For the text-containing cell, return its midpoint in (x, y) coordinate format. 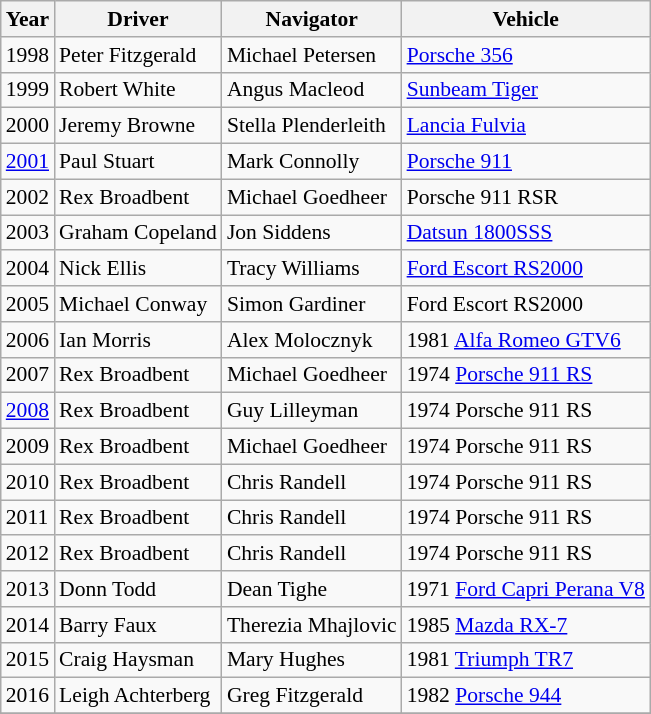
1982 Porsche 944 (526, 696)
Stella Plenderleith (312, 126)
Simon Gardiner (312, 304)
2010 (28, 482)
2011 (28, 518)
2005 (28, 304)
Leigh Achterberg (138, 696)
Robert White (138, 90)
Tracy Williams (312, 269)
Jon Siddens (312, 233)
2006 (28, 340)
Paul Stuart (138, 162)
1981 Triumph TR7 (526, 660)
Angus Macleod (312, 90)
2016 (28, 696)
Therezia Mhajlovic (312, 625)
Porsche 911 (526, 162)
1985 Mazda RX-7 (526, 625)
Lancia Fulvia (526, 126)
Dean Tighe (312, 589)
2015 (28, 660)
Alex Molocznyk (312, 340)
2003 (28, 233)
Peter Fitzgerald (138, 55)
1998 (28, 55)
2008 (28, 411)
Year (28, 19)
2001 (28, 162)
Nick Ellis (138, 269)
Donn Todd (138, 589)
Vehicle (526, 19)
Michael Petersen (312, 55)
2002 (28, 197)
2012 (28, 554)
Mary Hughes (312, 660)
Graham Copeland (138, 233)
Porsche 911 RSR (526, 197)
Michael Conway (138, 304)
Craig Haysman (138, 660)
2013 (28, 589)
2000 (28, 126)
1971 Ford Capri Perana V8 (526, 589)
Sunbeam Tiger (526, 90)
2004 (28, 269)
2007 (28, 375)
Mark Connolly (312, 162)
Navigator (312, 19)
2014 (28, 625)
Driver (138, 19)
1981 Alfa Romeo GTV6 (526, 340)
Guy Lilleyman (312, 411)
Datsun 1800SSS (526, 233)
2009 (28, 447)
1999 (28, 90)
Ian Morris (138, 340)
Jeremy Browne (138, 126)
Porsche 356 (526, 55)
Barry Faux (138, 625)
Greg Fitzgerald (312, 696)
